Determine the (x, y) coordinate at the center of the cell enclosing the given text.  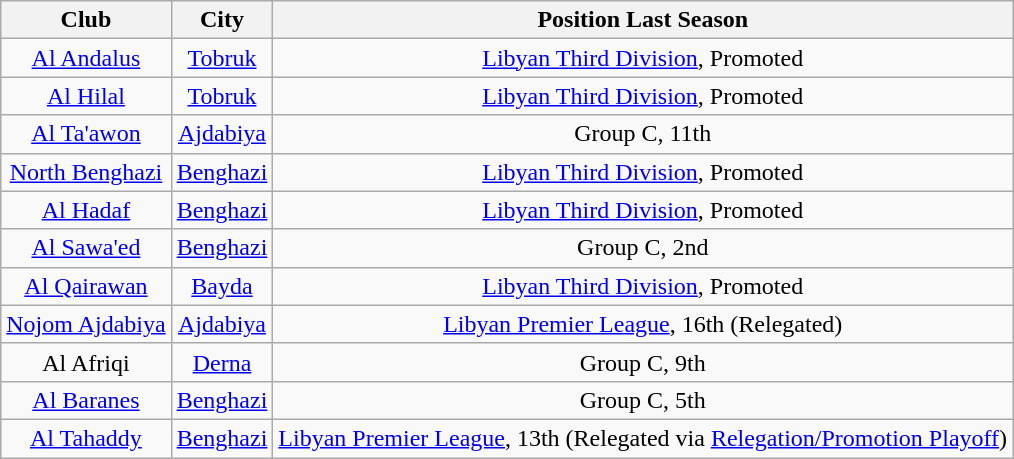
Position Last Season (643, 20)
Al Afriqi (86, 362)
Al Sawa'ed (86, 248)
Nojom Ajdabiya (86, 324)
Al Hadaf (86, 210)
Al Tahaddy (86, 438)
Al Andalus (86, 58)
City (222, 20)
Al Baranes (86, 400)
Al Hilal (86, 96)
Libyan Premier League, 13th (Relegated via Relegation/Promotion Playoff) (643, 438)
Al Ta'awon (86, 134)
Bayda (222, 286)
Al Qairawan (86, 286)
Group C, 9th (643, 362)
Libyan Premier League, 16th (Relegated) (643, 324)
Group C, 2nd (643, 248)
Derna (222, 362)
Club (86, 20)
North Benghazi (86, 172)
Group C, 11th (643, 134)
Group C, 5th (643, 400)
